For the text-containing cell, return its midpoint in (X, Y) coordinate format. 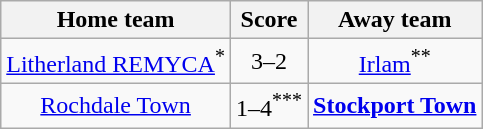
Away team (395, 20)
1–4*** (268, 106)
Rochdale Town (116, 106)
Home team (116, 20)
Irlam** (395, 62)
Stockport Town (395, 106)
3–2 (268, 62)
Litherland REMYCA* (116, 62)
Score (268, 20)
